Capture the cell that displays the provided text and extract its [x, y] central coordinate. 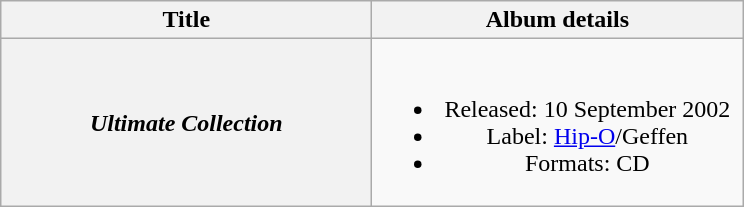
Ultimate Collection [186, 122]
Album details [558, 20]
Title [186, 20]
Released: 10 September 2002Label: Hip-O/GeffenFormats: CD [558, 122]
